Scan for the cell matching the given text and deliver its [X, Y] coordinate at center. 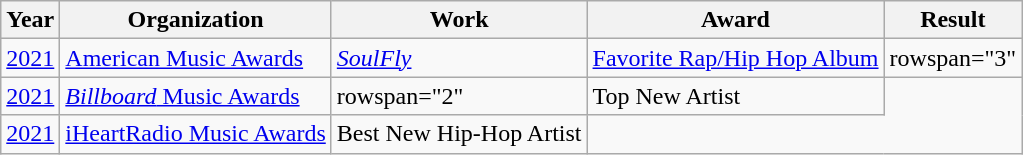
iHeartRadio Music Awards [196, 134]
Award [736, 20]
Organization [196, 20]
Work [459, 20]
Favorite Rap/Hip Hop Album [736, 58]
Billboard Music Awards [196, 96]
rowspan="3" [953, 58]
Result [953, 20]
rowspan="2" [459, 96]
SoulFly [459, 58]
American Music Awards [196, 58]
Top New Artist [736, 96]
Best New Hip-Hop Artist [459, 134]
Year [30, 20]
